Capture the cell that displays the provided text and extract its (x, y) central coordinate. 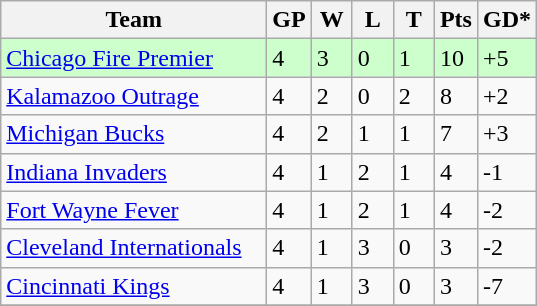
Cincinnati Kings (134, 286)
-7 (506, 286)
Michigan Bucks (134, 134)
7 (456, 134)
+5 (506, 58)
+3 (506, 134)
Team (134, 20)
Cleveland Internationals (134, 248)
GD* (506, 20)
Pts (456, 20)
Indiana Invaders (134, 172)
Fort Wayne Fever (134, 210)
10 (456, 58)
+2 (506, 96)
T (414, 20)
Chicago Fire Premier (134, 58)
W (332, 20)
8 (456, 96)
-1 (506, 172)
Kalamazoo Outrage (134, 96)
L (372, 20)
GP (289, 20)
